Scan for the cell matching the given text and deliver its (X, Y) coordinate at center. 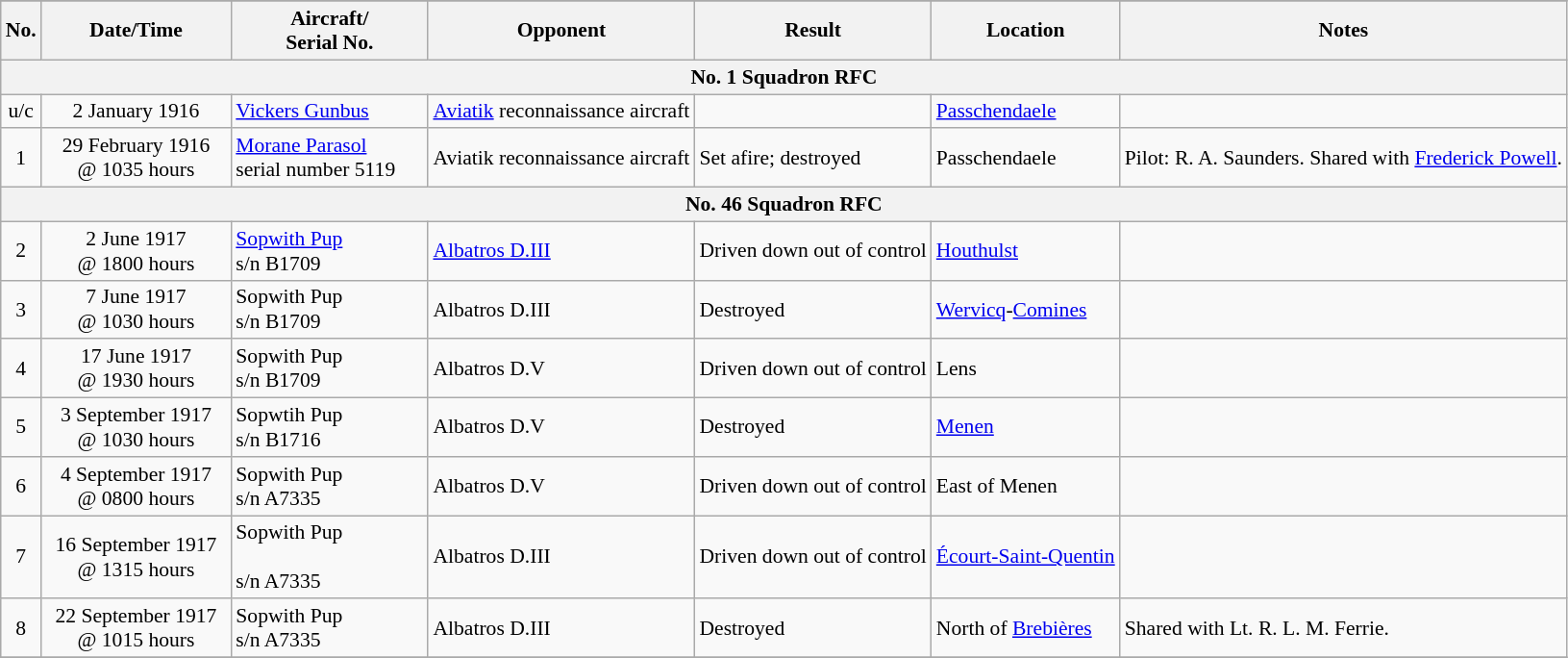
Notes (1344, 31)
Set afire; destroyed (812, 158)
1 (21, 158)
North of Brebières (1026, 629)
No. 46 Squadron RFC (784, 205)
Pilot: R. A. Saunders. Shared with Frederick Powell. (1344, 158)
Morane Parasolserial number 5119 (329, 158)
16 September 1917@ 1315 hours (137, 558)
29 February 1916@ 1035 hours (137, 158)
3 (21, 310)
2 June 1917@ 1800 hours (137, 250)
5 (21, 427)
No. 1 Squadron RFC (784, 77)
Menen (1026, 427)
No. (21, 31)
4 September 1917@ 0800 hours (137, 487)
Lens (1026, 369)
3 September 1917@ 1030 hours (137, 427)
Shared with Lt. R. L. M. Ferrie. (1344, 629)
17 June 1917@ 1930 hours (137, 369)
2 (21, 250)
Opponent (561, 31)
Result (812, 31)
East of Menen (1026, 487)
Écourt-Saint-Quentin (1026, 558)
8 (21, 629)
Sopwtih Pups/n B1716 (329, 427)
Wervicq-Comines (1026, 310)
2 January 1916 (137, 112)
22 September 1917@ 1015 hours (137, 629)
Aircraft/Serial No. (329, 31)
Location (1026, 31)
7 June 1917@ 1030 hours (137, 310)
4 (21, 369)
Houthulst (1026, 250)
7 (21, 558)
Vickers Gunbus (329, 112)
Date/Time (137, 31)
u/c (21, 112)
6 (21, 487)
